Search for the cell housing the specified text and yield its (x, y) center coordinate. 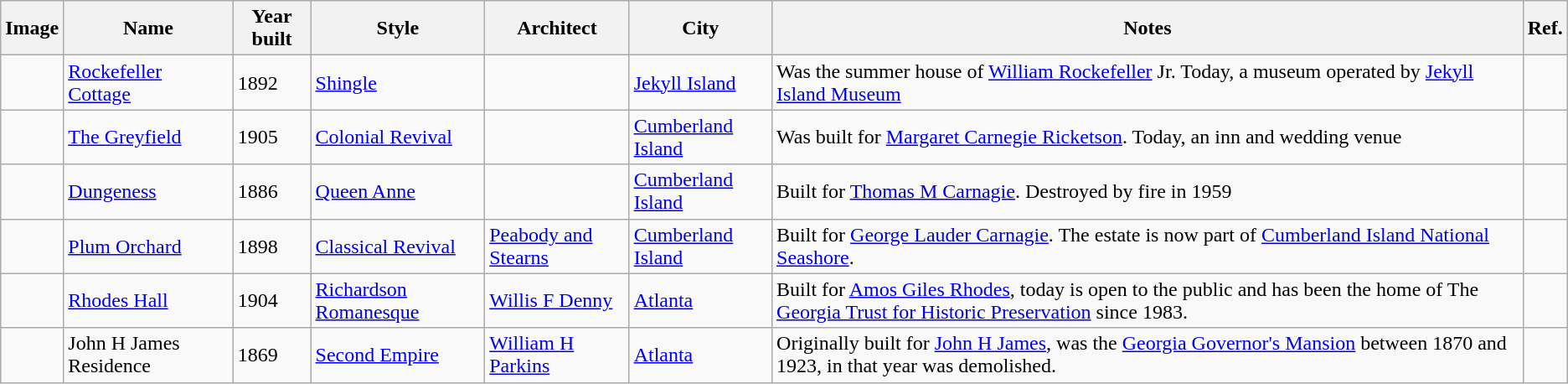
Richardson Romanesque (398, 300)
Architect (557, 29)
1886 (271, 191)
Rhodes Hall (148, 300)
Rockefeller Cottage (148, 82)
Year built (271, 29)
Notes (1148, 29)
Dungeness (148, 191)
Ref. (1545, 29)
Jekyll Island (700, 82)
City (700, 29)
Was built for Margaret Carnegie Ricketson. Today, an inn and wedding venue (1148, 138)
Was the summer house of William Rockefeller Jr. Today, a museum operated by Jekyll Island Museum (1148, 82)
1898 (271, 246)
1869 (271, 355)
1892 (271, 82)
Shingle (398, 82)
Built for Thomas M Carnagie. Destroyed by fire in 1959 (1148, 191)
Built for Amos Giles Rhodes, today is open to the public and has been the home of The Georgia Trust for Historic Preservation since 1983. (1148, 300)
Second Empire (398, 355)
Queen Anne (398, 191)
Colonial Revival (398, 138)
Plum Orchard (148, 246)
1905 (271, 138)
Classical Revival (398, 246)
Originally built for John H James, was the Georgia Governor's Mansion between 1870 and 1923, in that year was demolished. (1148, 355)
John H James Residence (148, 355)
1904 (271, 300)
Name (148, 29)
Style (398, 29)
Willis F Denny (557, 300)
William H Parkins (557, 355)
Image (32, 29)
The Greyfield (148, 138)
Peabody and Stearns (557, 246)
Built for George Lauder Carnagie. The estate is now part of Cumberland Island National Seashore. (1148, 246)
